Output the [x, y] coordinate of the center of the cell containing the given text.  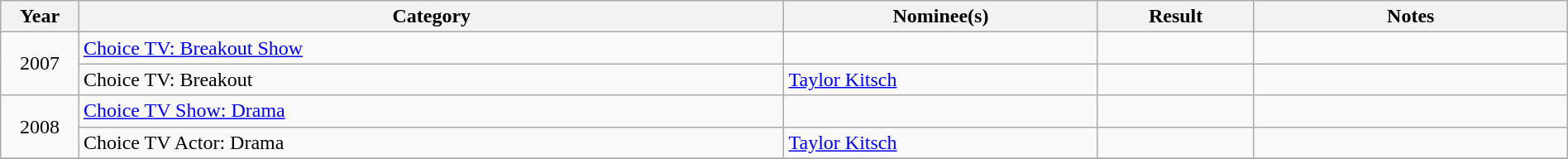
Choice TV: Breakout [432, 79]
Choice TV Actor: Drama [432, 142]
Nominee(s) [941, 17]
Notes [1411, 17]
2008 [40, 127]
Year [40, 17]
Result [1176, 17]
Choice TV Show: Drama [432, 111]
Category [432, 17]
2007 [40, 64]
Choice TV: Breakout Show [432, 48]
